Detect which cell encompasses the target text, then output its (X, Y) center coordinate. 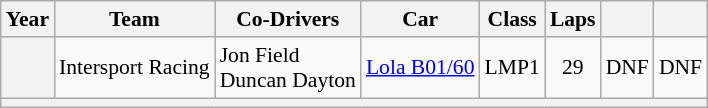
Intersport Racing (134, 68)
29 (573, 68)
Class (512, 19)
Year (28, 19)
LMP1 (512, 68)
Jon Field Duncan Dayton (288, 68)
Team (134, 19)
Laps (573, 19)
Lola B01/60 (420, 68)
Co-Drivers (288, 19)
Car (420, 19)
